Extract the [x, y] coordinate from the center of the cell holding the provided text.  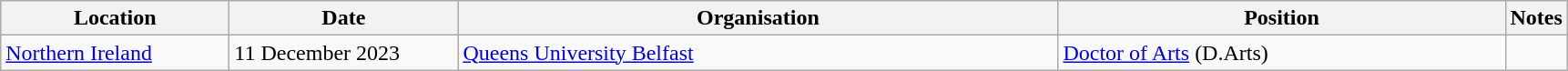
Northern Ireland [115, 53]
Queens University Belfast [758, 53]
Location [115, 18]
11 December 2023 [344, 53]
Organisation [758, 18]
Doctor of Arts (D.Arts) [1282, 53]
Date [344, 18]
Notes [1536, 18]
Position [1282, 18]
